Locate the cell with the specified text and output its (x, y) center coordinate. 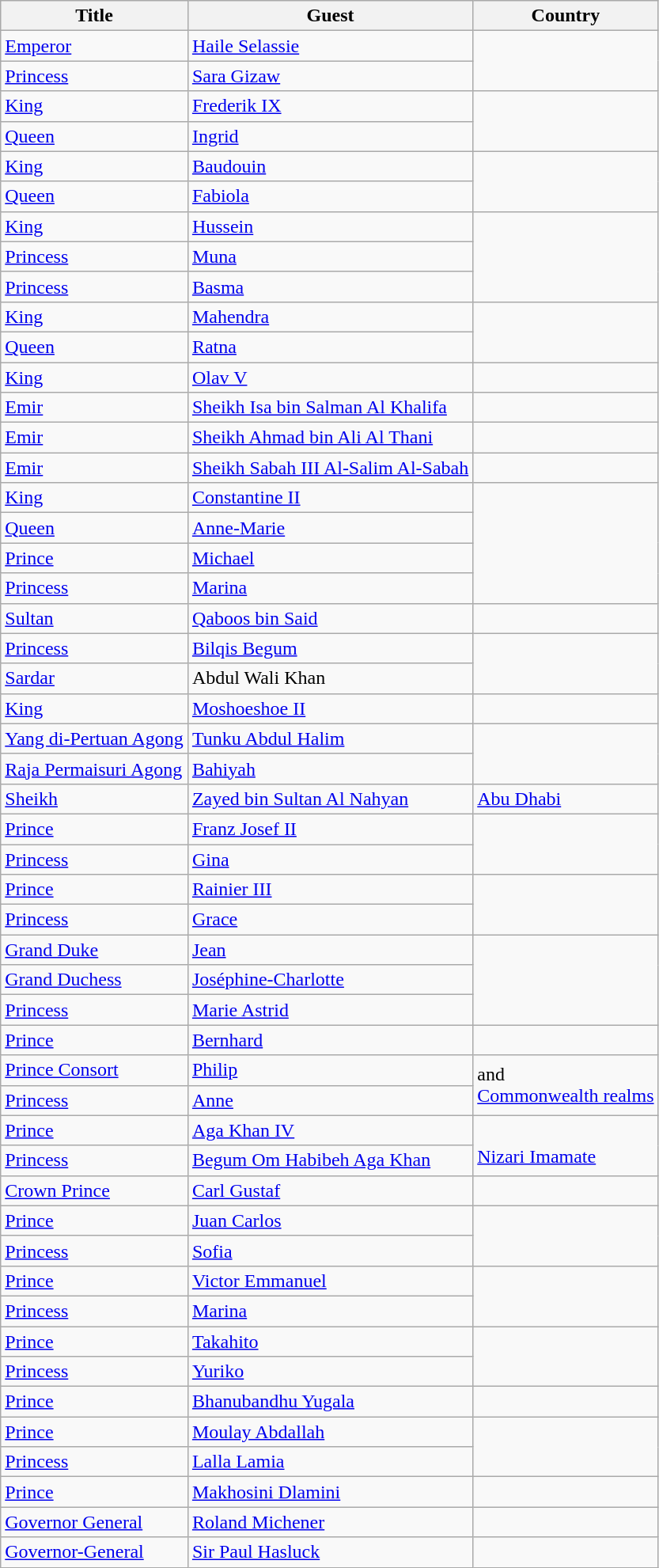
Grace (330, 920)
Juan Carlos (330, 1221)
Rainier III (330, 890)
Sheikh Sabah III Al-Salim Al-Sabah (330, 468)
Olav V (330, 378)
Grand Duchess (95, 980)
Mahendra (330, 317)
Bhanubandhu Yugala (330, 1402)
Sheikh Ahmad bin Ali Al Thani (330, 438)
Michael (330, 558)
Yang di-Pertuan Agong (95, 738)
Grand Duke (95, 950)
Makhosini Dlamini (330, 1492)
Marie Astrid (330, 1010)
Moshoeshoe II (330, 708)
Ratna (330, 347)
Takahito (330, 1342)
Gina (330, 859)
Basma (330, 287)
Sara Gizaw (330, 76)
Governor-General (95, 1552)
Prince Consort (95, 1070)
Abu Dhabi (566, 799)
Moulay Abdallah (330, 1432)
Jean (330, 950)
Constantine II (330, 498)
Baudouin (330, 166)
Abdul Wali Khan (330, 678)
Bernhard (330, 1040)
Governor General (95, 1522)
Sheikh Isa bin Salman Al Khalifa (330, 408)
Joséphine-Charlotte (330, 980)
Philip (330, 1070)
Victor Emmanuel (330, 1281)
Guest (330, 16)
Ingrid (330, 136)
Yuriko (330, 1372)
Roland Michener (330, 1522)
Emperor (95, 46)
Hussein (330, 226)
Sofia (330, 1251)
Nizari Imamate (566, 1145)
Sir Paul Hasluck (330, 1552)
Begum Om Habibeh Aga Khan (330, 1160)
Bahiyah (330, 769)
Carl Gustaf (330, 1190)
Haile Selassie (330, 46)
Country (566, 16)
Frederik IX (330, 106)
Sultan (95, 618)
Sardar (95, 678)
Anne-Marie (330, 528)
Bilqis Begum (330, 648)
Lalla Lamia (330, 1462)
Zayed bin Sultan Al Nahyan (330, 799)
Aga Khan IV (330, 1130)
Title (95, 16)
Franz Josef II (330, 829)
Anne (330, 1100)
Crown Prince (95, 1190)
Sheikh (95, 799)
Qaboos bin Said (330, 618)
Raja Permaisuri Agong (95, 769)
Tunku Abdul Halim (330, 738)
Muna (330, 256)
andCommonwealth realms (566, 1085)
Fabiola (330, 196)
